Detect which cell encompasses the target text, then output its (x, y) center coordinate. 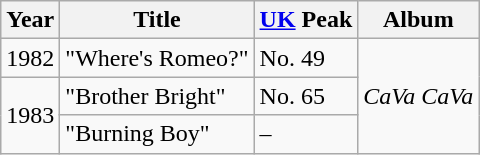
"Where's Romeo?" (157, 58)
Album (418, 20)
No. 65 (306, 96)
CaVa CaVa (418, 96)
1983 (30, 115)
Title (157, 20)
"Brother Bright" (157, 96)
Year (30, 20)
"Burning Boy" (157, 134)
– (306, 134)
No. 49 (306, 58)
1982 (30, 58)
UK Peak (306, 20)
